Extract the (x, y) coordinate from the center of the cell holding the provided text.  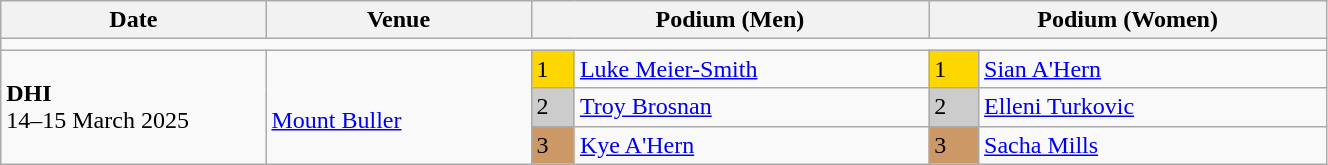
Elleni Turkovic (1153, 107)
Mount Buller (398, 107)
Luke Meier-Smith (751, 69)
Kye A'Hern (751, 145)
Podium (Women) (1128, 20)
Sian A'Hern (1153, 69)
Podium (Men) (730, 20)
DHI 14–15 March 2025 (134, 107)
Sacha Mills (1153, 145)
Date (134, 20)
Troy Brosnan (751, 107)
Venue (398, 20)
